Extract the [x, y] coordinate from the center of the cell holding the provided text.  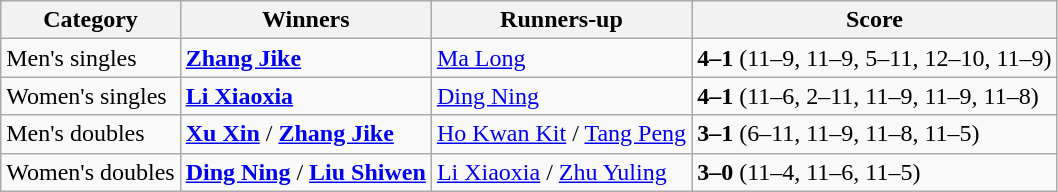
Li Xiaoxia / Zhu Yuling [561, 172]
Li Xiaoxia [306, 96]
Ma Long [561, 58]
Ding Ning [561, 96]
Zhang Jike [306, 58]
Runners-up [561, 20]
Xu Xin / Zhang Jike [306, 134]
Winners [306, 20]
Men's doubles [90, 134]
Men's singles [90, 58]
3–1 (6–11, 11–9, 11–8, 11–5) [874, 134]
Category [90, 20]
Women's singles [90, 96]
Score [874, 20]
4–1 (11–6, 2–11, 11–9, 11–9, 11–8) [874, 96]
Women's doubles [90, 172]
Ho Kwan Kit / Tang Peng [561, 134]
Ding Ning / Liu Shiwen [306, 172]
3–0 (11–4, 11–6, 11–5) [874, 172]
4–1 (11–9, 11–9, 5–11, 12–10, 11–9) [874, 58]
